Extract the [x, y] coordinate from the center of the cell holding the provided text.  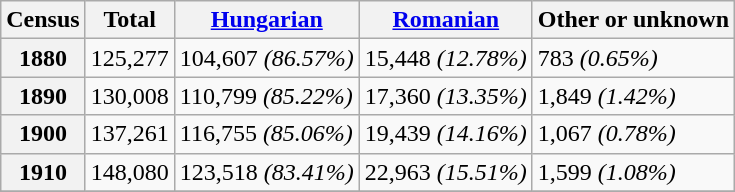
1,849 (1.42%) [633, 96]
1,599 (1.08%) [633, 172]
130,008 [130, 96]
1910 [43, 172]
Census [43, 20]
110,799 (85.22%) [266, 96]
Hungarian [266, 20]
116,755 (85.06%) [266, 134]
22,963 (15.51%) [446, 172]
Romanian [446, 20]
137,261 [130, 134]
1880 [43, 58]
783 (0.65%) [633, 58]
1,067 (0.78%) [633, 134]
17,360 (13.35%) [446, 96]
1900 [43, 134]
123,518 (83.41%) [266, 172]
1890 [43, 96]
104,607 (86.57%) [266, 58]
125,277 [130, 58]
15,448 (12.78%) [446, 58]
Other or unknown [633, 20]
148,080 [130, 172]
Total [130, 20]
19,439 (14.16%) [446, 134]
